Determine the (X, Y) coordinate at the center of the cell enclosing the given text.  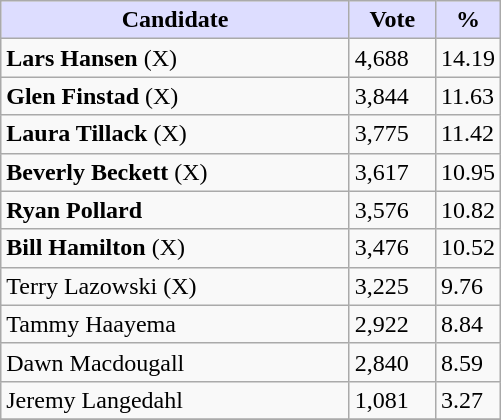
10.82 (468, 210)
3,225 (392, 286)
Jeremy Langedahl (176, 400)
Dawn Macdougall (176, 362)
Lars Hansen (X) (176, 58)
Ryan Pollard (176, 210)
% (468, 20)
3,775 (392, 134)
Bill Hamilton (X) (176, 248)
Tammy Haayema (176, 324)
9.76 (468, 286)
8.59 (468, 362)
10.52 (468, 248)
Beverly Beckett (X) (176, 172)
Terry Lazowski (X) (176, 286)
11.63 (468, 96)
3.27 (468, 400)
3,476 (392, 248)
2,840 (392, 362)
3,617 (392, 172)
3,844 (392, 96)
10.95 (468, 172)
8.84 (468, 324)
Candidate (176, 20)
1,081 (392, 400)
4,688 (392, 58)
Laura Tillack (X) (176, 134)
Vote (392, 20)
3,576 (392, 210)
11.42 (468, 134)
Glen Finstad (X) (176, 96)
14.19 (468, 58)
2,922 (392, 324)
